Return the [X, Y] coordinate for the center point of the cell that contains the specified text.  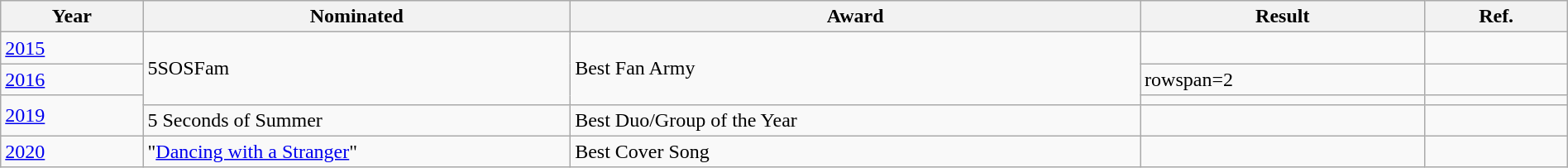
5 Seconds of Summer [357, 120]
Award [855, 17]
2015 [72, 48]
rowspan=2 [1283, 79]
Result [1283, 17]
Best Duo/Group of the Year [855, 120]
2016 [72, 79]
Best Cover Song [855, 151]
Ref. [1496, 17]
Nominated [357, 17]
"Dancing with a Stranger" [357, 151]
Year [72, 17]
5SOSFam [357, 68]
2019 [72, 116]
Best Fan Army [855, 68]
2020 [72, 151]
